Identify which cell holds the provided text, then report its [X, Y] central coordinate. 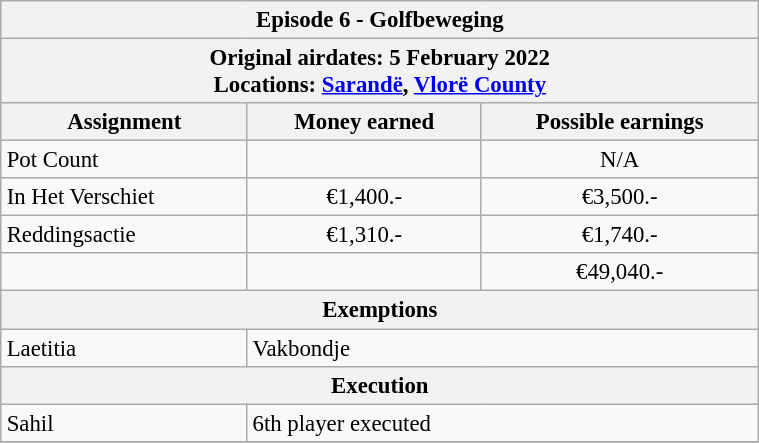
Original airdates: 5 February 2022Locations: Sarandë, Vlorë County [380, 70]
N/A [620, 160]
Money earned [364, 122]
Reddingsactie [124, 235]
€3,500.- [620, 197]
6th player executed [502, 423]
Laetitia [124, 347]
Episode 6 - Golfbeweging [380, 20]
Pot Count [124, 160]
Vakbondje [502, 347]
Possible earnings [620, 122]
In Het Verschiet [124, 197]
€1,740.- [620, 235]
€1,310.- [364, 235]
Sahil [124, 423]
Assignment [124, 122]
€49,040.- [620, 272]
Exemptions [380, 310]
€1,400.- [364, 197]
Execution [380, 385]
